For the text-containing cell, return its midpoint in [x, y] coordinate format. 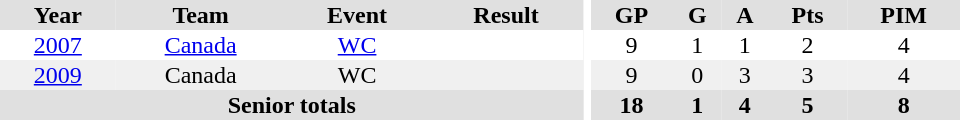
5 [808, 105]
18 [631, 105]
GP [631, 15]
G [698, 15]
Pts [808, 15]
Year [58, 15]
Result [506, 15]
8 [904, 105]
Senior totals [292, 105]
Event [358, 15]
2007 [58, 45]
0 [698, 75]
A [745, 15]
PIM [904, 15]
2009 [58, 75]
Team [201, 15]
2 [808, 45]
